Pinpoint the cell where the given text exists, returning its (x, y) midpoint coordinate. 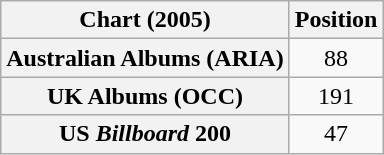
Position (336, 20)
UK Albums (OCC) (145, 96)
Australian Albums (ARIA) (145, 58)
Chart (2005) (145, 20)
191 (336, 96)
47 (336, 134)
US Billboard 200 (145, 134)
88 (336, 58)
